Detect which cell encompasses the target text, then output its [X, Y] center coordinate. 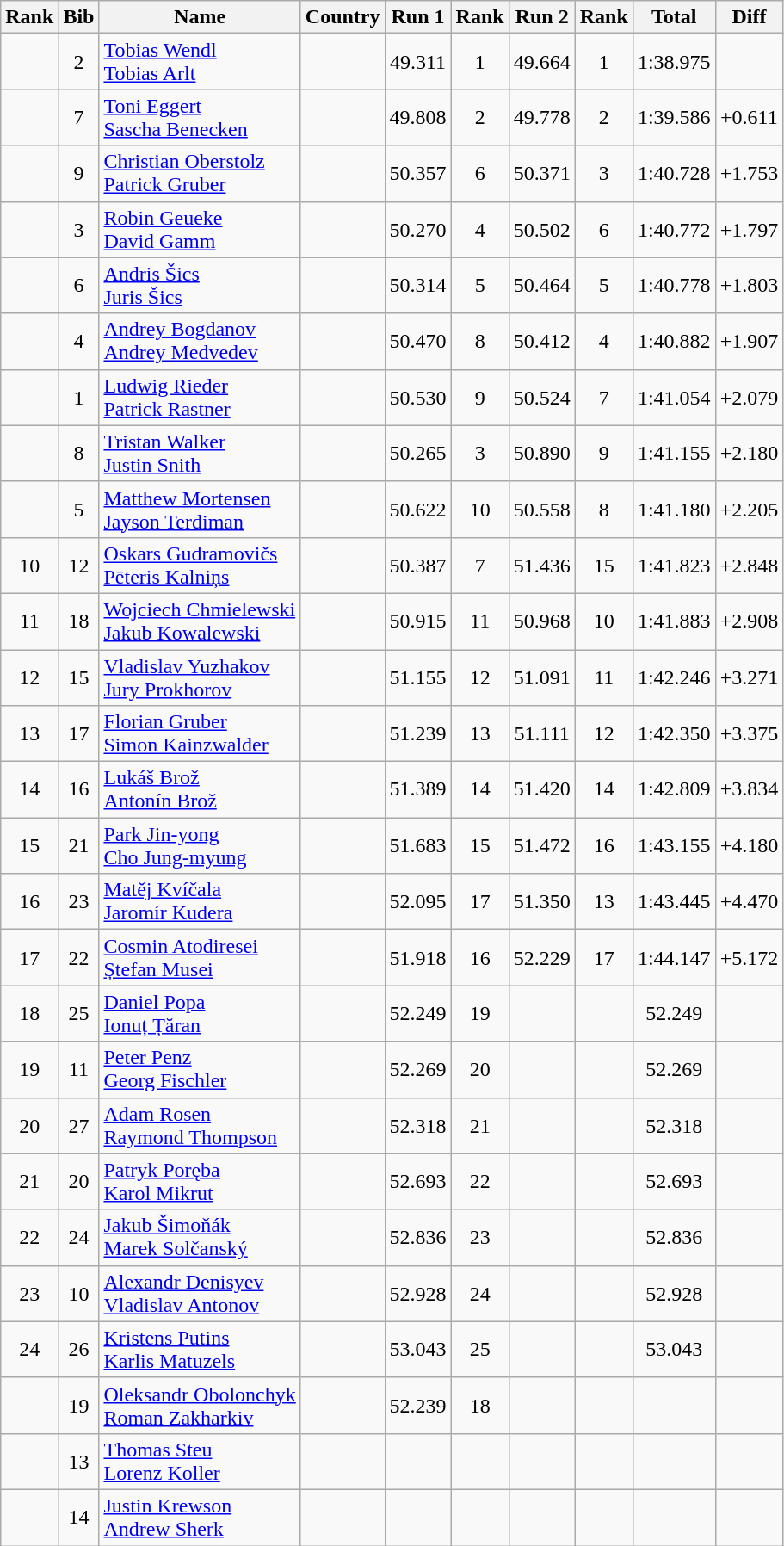
51.350 [542, 902]
51.091 [542, 677]
Daniel PopaIonuț Țăran [200, 1014]
Vladislav YuzhakovJury Prokhorov [200, 677]
1:40.728 [674, 174]
50.470 [418, 341]
50.270 [418, 229]
51.111 [542, 733]
Total [674, 17]
50.265 [418, 453]
50.968 [542, 621]
50.412 [542, 341]
+1.797 [749, 229]
50.464 [542, 286]
Run 1 [418, 17]
1:43.445 [674, 902]
1:40.882 [674, 341]
51.239 [418, 733]
50.314 [418, 286]
+2.180 [749, 453]
1:43.155 [674, 845]
Alexandr DenisyevVladislav Antonov [200, 1293]
+4.470 [749, 902]
1:42.350 [674, 733]
1:42.809 [674, 790]
+4.180 [749, 845]
+2.079 [749, 398]
1:40.778 [674, 286]
+2.848 [749, 565]
Oskars GudramovičsPēteris Kalniņs [200, 565]
51.683 [418, 845]
1:41.180 [674, 510]
Diff [749, 17]
49.311 [418, 62]
Patryk PorębaKarol Mikrut [200, 1181]
Kristens PutinsKarlis Matuzels [200, 1350]
50.387 [418, 565]
+2.908 [749, 621]
Tobias WendlTobias Arlt [200, 62]
+2.205 [749, 510]
51.420 [542, 790]
1:38.975 [674, 62]
50.530 [418, 398]
50.622 [418, 510]
+3.271 [749, 677]
Oleksandr ObolonchykRoman Zakharkiv [200, 1405]
Matthew MortensenJayson Terdiman [200, 510]
50.357 [418, 174]
52.239 [418, 1405]
Cosmin AtodireseiȘtefan Musei [200, 957]
Robin GeuekeDavid Gamm [200, 229]
+5.172 [749, 957]
1:41.883 [674, 621]
1:44.147 [674, 957]
Name [200, 17]
49.664 [542, 62]
Andris ŠicsJuris Šics [200, 286]
50.371 [542, 174]
50.890 [542, 453]
52.095 [418, 902]
Christian OberstolzPatrick Gruber [200, 174]
+3.834 [749, 790]
Country [343, 17]
50.524 [542, 398]
51.155 [418, 677]
1:41.155 [674, 453]
Jakub ŠimoňákMarek Solčanský [200, 1238]
Bib [79, 17]
51.436 [542, 565]
1:40.772 [674, 229]
50.915 [418, 621]
Run 2 [542, 17]
49.808 [418, 117]
Florian GruberSimon Kainzwalder [200, 733]
+1.753 [749, 174]
Peter PenzGeorg Fischler [200, 1069]
+1.907 [749, 341]
1:42.246 [674, 677]
Lukáš BrožAntonín Brož [200, 790]
Park Jin-yongCho Jung-myung [200, 845]
Wojciech ChmielewskiJakub Kowalewski [200, 621]
51.918 [418, 957]
Andrey BogdanovAndrey Medvedev [200, 341]
26 [79, 1350]
Adam RosenRaymond Thompson [200, 1126]
Toni EggertSascha Benecken [200, 117]
Ludwig RiederPatrick Rastner [200, 398]
51.389 [418, 790]
1:39.586 [674, 117]
+3.375 [749, 733]
27 [79, 1126]
51.472 [542, 845]
49.778 [542, 117]
Thomas SteuLorenz Koller [200, 1462]
Justin KrewsonAndrew Sherk [200, 1517]
50.502 [542, 229]
1:41.823 [674, 565]
50.558 [542, 510]
+1.803 [749, 286]
1:41.054 [674, 398]
+0.611 [749, 117]
Matěj KvíčalaJaromír Kudera [200, 902]
52.229 [542, 957]
Tristan WalkerJustin Snith [200, 453]
